Capture the cell that displays the provided text and extract its (X, Y) central coordinate. 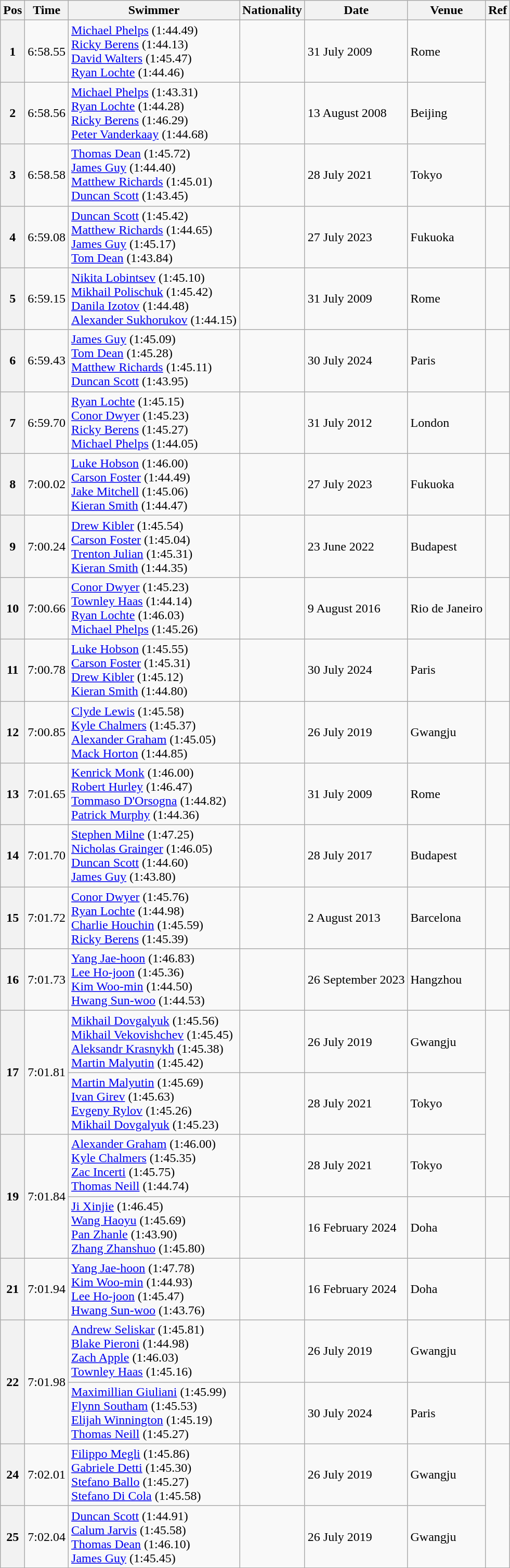
Alexander Graham (1:46.00)Kyle Chalmers (1:45.35)Zac Incerti (1:45.75)Thomas Neill (1:44.74) (154, 1166)
7:01.73 (47, 979)
2 (12, 113)
10 (12, 608)
23 June 2022 (356, 546)
7:00.66 (47, 608)
Beijing (447, 113)
6:58.55 (47, 51)
22 (12, 1382)
7:01.72 (47, 918)
19 (12, 1196)
17 (12, 1073)
7:01.81 (47, 1073)
Clyde Lewis (1:45.58)Kyle Chalmers (1:45.37)Alexander Graham (1:45.05)Mack Horton (1:44.85) (154, 732)
9 August 2016 (356, 608)
24 (12, 1474)
15 (12, 918)
3 (12, 175)
Kenrick Monk (1:46.00)Robert Hurley (1:46.47)Tommaso D'Orsogna (1:44.82)Patrick Murphy (1:44.36) (154, 794)
Yang Jae-hoon (1:47.78)Kim Woo-min (1:44.93)Lee Ho-joon (1:45.47)Hwang Sun-woo (1:43.76) (154, 1289)
7:01.98 (47, 1382)
7:02.04 (47, 1537)
Date (356, 10)
Thomas Dean (1:45.72)James Guy (1:44.40)Matthew Richards (1:45.01)Duncan Scott (1:43.45) (154, 175)
7:01.84 (47, 1196)
7:01.94 (47, 1289)
Conor Dwyer (1:45.23)Townley Haas (1:44.14)Ryan Lochte (1:46.03)Michael Phelps (1:45.26) (154, 608)
Rio de Janeiro (447, 608)
Drew Kibler (1:45.54)Carson Foster (1:45.04)Trenton Julian (1:45.31)Kieran Smith (1:44.35) (154, 546)
Pos (12, 10)
6 (12, 361)
4 (12, 237)
Yang Jae-hoon (1:46.83)Lee Ho-joon (1:45.36)Kim Woo-min (1:44.50)Hwang Sun-woo (1:44.53) (154, 979)
Ryan Lochte (1:45.15)Conor Dwyer (1:45.23)Ricky Berens (1:45.27)Michael Phelps (1:44.05) (154, 422)
Hangzhou (447, 979)
9 (12, 546)
Ref (498, 10)
Nikita Lobintsev (1:45.10)Mikhail Polischuk (1:45.42)Danila Izotov (1:44.48)Alexander Sukhorukov (1:44.15) (154, 298)
Martin Malyutin (1:45.69)Ivan Girev (1:45.63)Evgeny Rylov (1:45.26)Mikhail Dovgalyuk (1:45.23) (154, 1103)
5 (12, 298)
6:59.43 (47, 361)
Conor Dwyer (1:45.76)Ryan Lochte (1:44.98)Charlie Houchin (1:45.59)Ricky Berens (1:45.39) (154, 918)
Michael Phelps (1:43.31)Ryan Lochte (1:44.28)Ricky Berens (1:46.29)Peter Vanderkaay (1:44.68) (154, 113)
12 (12, 732)
Stephen Milne (1:47.25)Nicholas Grainger (1:46.05)Duncan Scott (1:44.60)James Guy (1:43.80) (154, 856)
7:00.85 (47, 732)
7:01.65 (47, 794)
Michael Phelps (1:44.49)Ricky Berens (1:44.13)David Walters (1:45.47)Ryan Lochte (1:44.46) (154, 51)
Time (47, 10)
8 (12, 485)
Duncan Scott (1:45.42)Matthew Richards (1:44.65)James Guy (1:45.17)Tom Dean (1:43.84) (154, 237)
Swimmer (154, 10)
21 (12, 1289)
28 July 2017 (356, 856)
Luke Hobson (1:46.00)Carson Foster (1:44.49)Jake Mitchell (1:45.06)Kieran Smith (1:44.47) (154, 485)
Venue (447, 10)
13 August 2008 (356, 113)
6:59.15 (47, 298)
11 (12, 670)
Barcelona (447, 918)
14 (12, 856)
Ji Xinjie (1:46.45)Wang Haoyu (1:45.69)Pan Zhanle (1:43.90)Zhang Zhanshuo (1:45.80) (154, 1227)
7:00.24 (47, 546)
Nationality (272, 10)
7:00.02 (47, 485)
6:59.70 (47, 422)
16 (12, 979)
6:58.56 (47, 113)
7:02.01 (47, 1474)
6:58.58 (47, 175)
25 (12, 1537)
London (447, 422)
2 August 2013 (356, 918)
Mikhail Dovgalyuk (1:45.56)Mikhail Vekovishchev (1:45.45)Aleksandr Krasnykh (1:45.38)Martin Malyutin (1:45.42) (154, 1042)
Filippo Megli (1:45.86)Gabriele Detti (1:45.30)Stefano Ballo (1:45.27)Stefano Di Cola (1:45.58) (154, 1474)
7 (12, 422)
7:01.70 (47, 856)
26 September 2023 (356, 979)
6:59.08 (47, 237)
7:00.78 (47, 670)
James Guy (1:45.09)Tom Dean (1:45.28)Matthew Richards (1:45.11)Duncan Scott (1:43.95) (154, 361)
Maximillian Giuliani (1:45.99)Flynn Southam (1:45.53)Elijah Winnington (1:45.19)Thomas Neill (1:45.27) (154, 1413)
Luke Hobson (1:45.55)Carson Foster (1:45.31)Drew Kibler (1:45.12)Kieran Smith (1:44.80) (154, 670)
Duncan Scott (1:44.91)Calum Jarvis (1:45.58)Thomas Dean (1:46.10)James Guy (1:45.45) (154, 1537)
13 (12, 794)
Andrew Seliskar (1:45.81)Blake Pieroni (1:44.98)Zach Apple (1:46.03)Townley Haas (1:45.16) (154, 1351)
1 (12, 51)
31 July 2012 (356, 422)
